For the text-containing cell, return its midpoint in (x, y) coordinate format. 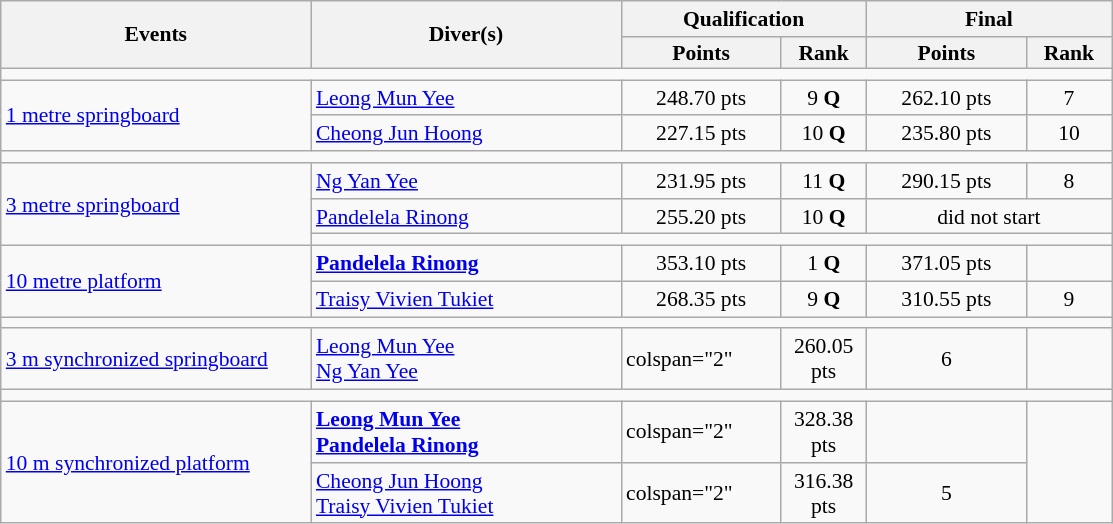
11 Q (824, 181)
8 (1068, 181)
Leong Mun Yee (466, 98)
Ng Yan Yee (466, 181)
did not start (988, 217)
Events (156, 34)
316.38 pts (824, 494)
371.05 pts (946, 264)
255.20 pts (701, 217)
1 Q (824, 264)
Final (988, 19)
268.35 pts (701, 299)
3 metre springboard (156, 204)
Leong Mun YeePandelela Rinong (466, 432)
248.70 pts (701, 98)
7 (1068, 98)
Qualification (744, 19)
231.95 pts (701, 181)
227.15 pts (701, 134)
353.10 pts (701, 264)
1 metre springboard (156, 116)
Leong Mun YeeNg Yan Yee (466, 360)
328.38 pts (824, 432)
262.10 pts (946, 98)
260.05 pts (824, 360)
5 (946, 494)
290.15 pts (946, 181)
3 m synchronized springboard (156, 360)
10 (1068, 134)
10 m synchronized platform (156, 462)
Diver(s) (466, 34)
10 metre platform (156, 282)
310.55 pts (946, 299)
Cheong Jun Hoong (466, 134)
Traisy Vivien Tukiet (466, 299)
9 (1068, 299)
Cheong Jun HoongTraisy Vivien Tukiet (466, 494)
235.80 pts (946, 134)
6 (946, 360)
